Find where the given text appears and provide that cell's center as [x, y] coordinate. 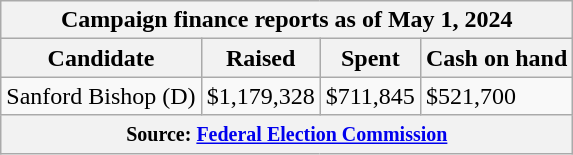
Cash on hand [496, 58]
$1,179,328 [260, 96]
$521,700 [496, 96]
Raised [260, 58]
$711,845 [370, 96]
Candidate [101, 58]
Source: Federal Election Commission [287, 134]
Spent [370, 58]
Campaign finance reports as of May 1, 2024 [287, 20]
Sanford Bishop (D) [101, 96]
